Search for the cell housing the specified text and yield its (x, y) center coordinate. 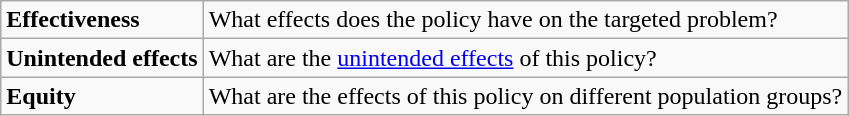
Equity (102, 96)
What are the unintended effects of this policy? (526, 58)
What are the effects of this policy on different population groups? (526, 96)
Unintended effects (102, 58)
Effectiveness (102, 20)
What effects does the policy have on the targeted problem? (526, 20)
